Scan for the cell matching the given text and deliver its [x, y] coordinate at center. 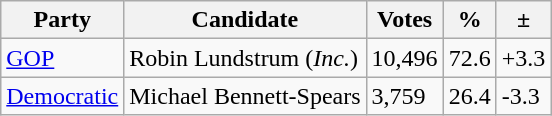
± [524, 20]
Candidate [245, 20]
Michael Bennett-Spears [245, 96]
Robin Lundstrum (Inc.) [245, 58]
10,496 [404, 58]
+3.3 [524, 58]
% [470, 20]
72.6 [470, 58]
Democratic [62, 96]
-3.3 [524, 96]
Party [62, 20]
GOP [62, 58]
26.4 [470, 96]
3,759 [404, 96]
Votes [404, 20]
